Pinpoint the cell where the given text exists, returning its (X, Y) midpoint coordinate. 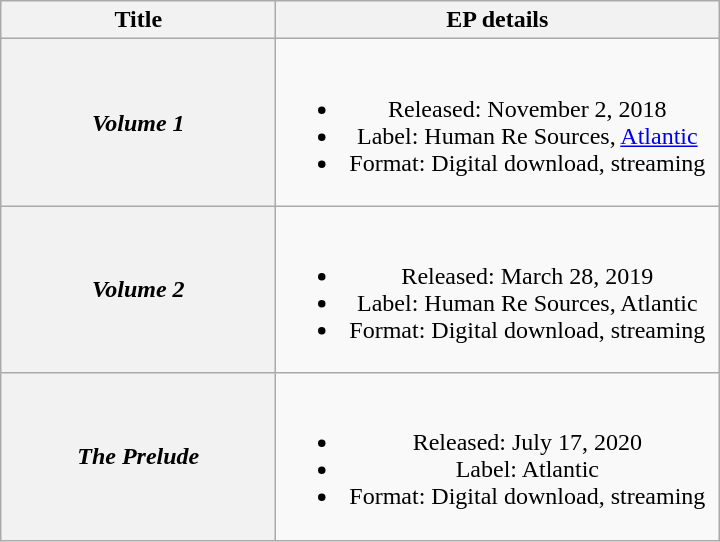
Volume 1 (138, 122)
Released: March 28, 2019Label: Human Re Sources, AtlanticFormat: Digital download, streaming (498, 290)
EP details (498, 20)
Released: July 17, 2020Label: AtlanticFormat: Digital download, streaming (498, 456)
Released: November 2, 2018Label: Human Re Sources, AtlanticFormat: Digital download, streaming (498, 122)
The Prelude (138, 456)
Volume 2 (138, 290)
Title (138, 20)
